From the cell containing the given text, extract its center point as [X, Y] coordinate. 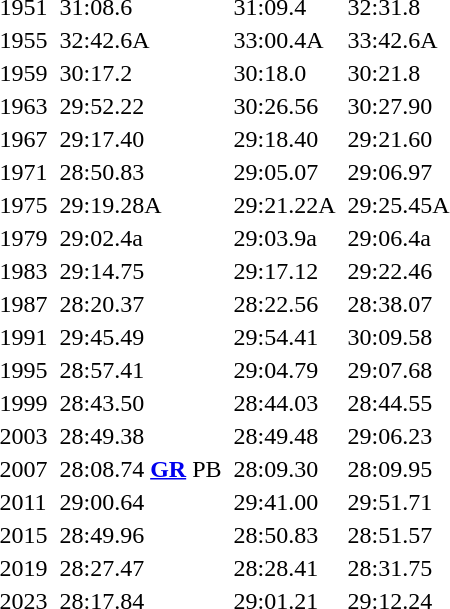
29:02.4a [140, 238]
29:04.79 [284, 370]
28:44.03 [284, 403]
28:28.41 [284, 568]
29:45.49 [140, 337]
29:14.75 [140, 271]
28:49.96 [140, 535]
30:18.0 [284, 73]
33:00.4A [284, 40]
29:17.40 [140, 139]
29:19.28A [140, 205]
28:09.30 [284, 469]
29:52.22 [140, 106]
29:05.07 [284, 172]
28:49.38 [140, 436]
29:21.22A [284, 205]
29:54.41 [284, 337]
28:49.48 [284, 436]
30:26.56 [284, 106]
30:17.2 [140, 73]
28:22.56 [284, 304]
29:18.40 [284, 139]
29:17.12 [284, 271]
28:08.74 GR PB [140, 469]
32:42.6A [140, 40]
29:00.64 [140, 502]
28:57.41 [140, 370]
28:27.47 [140, 568]
28:20.37 [140, 304]
29:03.9a [284, 238]
29:41.00 [284, 502]
28:43.50 [140, 403]
